For the text-containing cell, return its midpoint in (x, y) coordinate format. 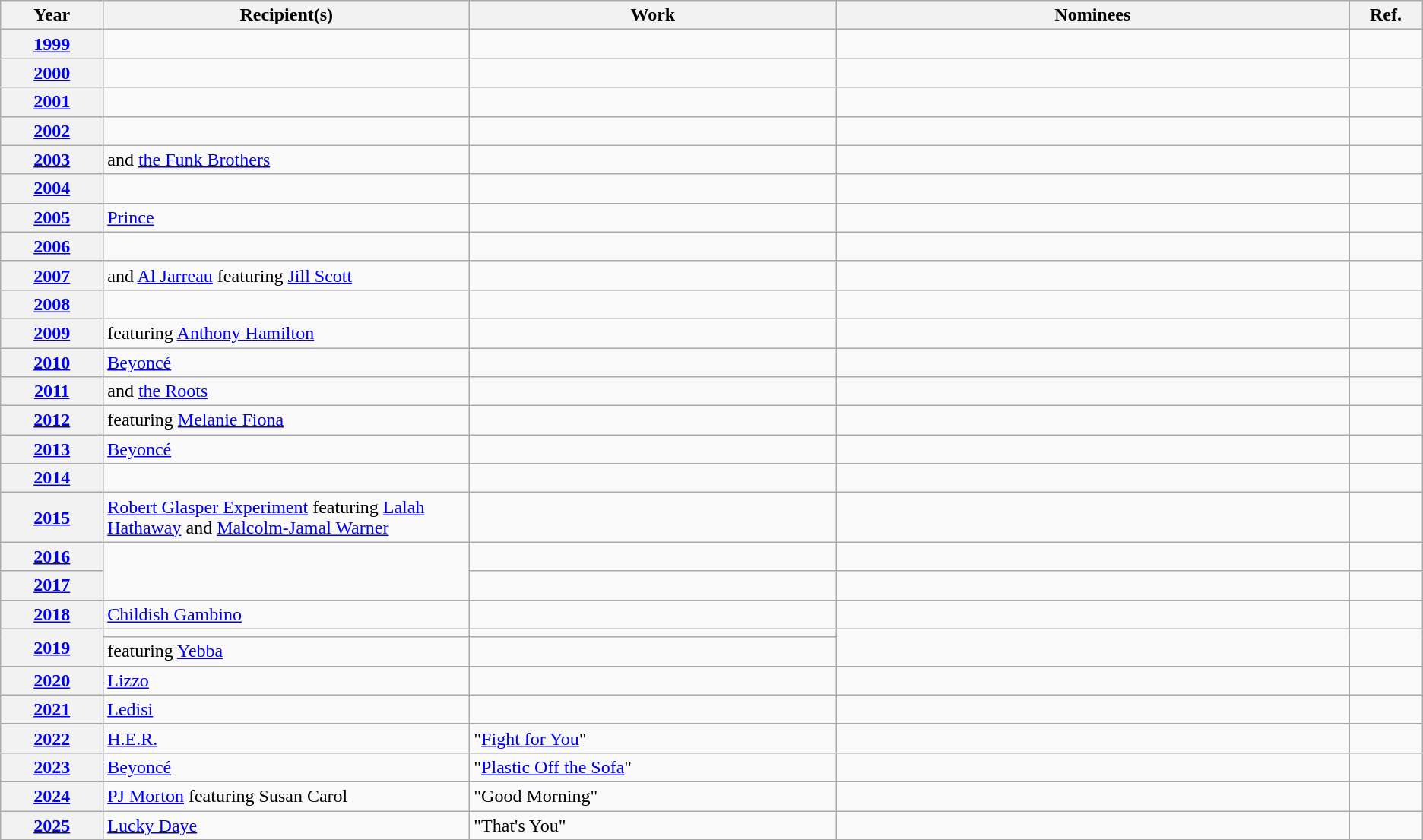
Lucky Daye (287, 825)
2022 (52, 738)
2000 (52, 73)
"Plastic Off the Sofa" (653, 767)
Year (52, 15)
and the Funk Brothers (287, 160)
2014 (52, 478)
featuring Melanie Fiona (287, 420)
2011 (52, 391)
"That's You" (653, 825)
Ledisi (287, 709)
Prince (287, 217)
2002 (52, 131)
Robert Glasper Experiment featuring Lalah Hathaway and Malcolm-Jamal Warner (287, 517)
2010 (52, 363)
"Fight for You" (653, 738)
2005 (52, 217)
2018 (52, 614)
"Good Morning" (653, 796)
H.E.R. (287, 738)
2015 (52, 517)
2001 (52, 102)
2004 (52, 189)
Ref. (1386, 15)
2003 (52, 160)
2019 (52, 648)
featuring Anthony Hamilton (287, 333)
Nominees (1093, 15)
2021 (52, 709)
2023 (52, 767)
2008 (52, 304)
featuring Yebba (287, 651)
PJ Morton featuring Susan Carol (287, 796)
and the Roots (287, 391)
Lizzo (287, 680)
2025 (52, 825)
2007 (52, 275)
2020 (52, 680)
2009 (52, 333)
2016 (52, 556)
Recipient(s) (287, 15)
Childish Gambino (287, 614)
2017 (52, 585)
2013 (52, 449)
2012 (52, 420)
and Al Jarreau featuring Jill Scott (287, 275)
2006 (52, 246)
1999 (52, 44)
Work (653, 15)
2024 (52, 796)
